Pinpoint the cell where the given text exists, returning its [X, Y] midpoint coordinate. 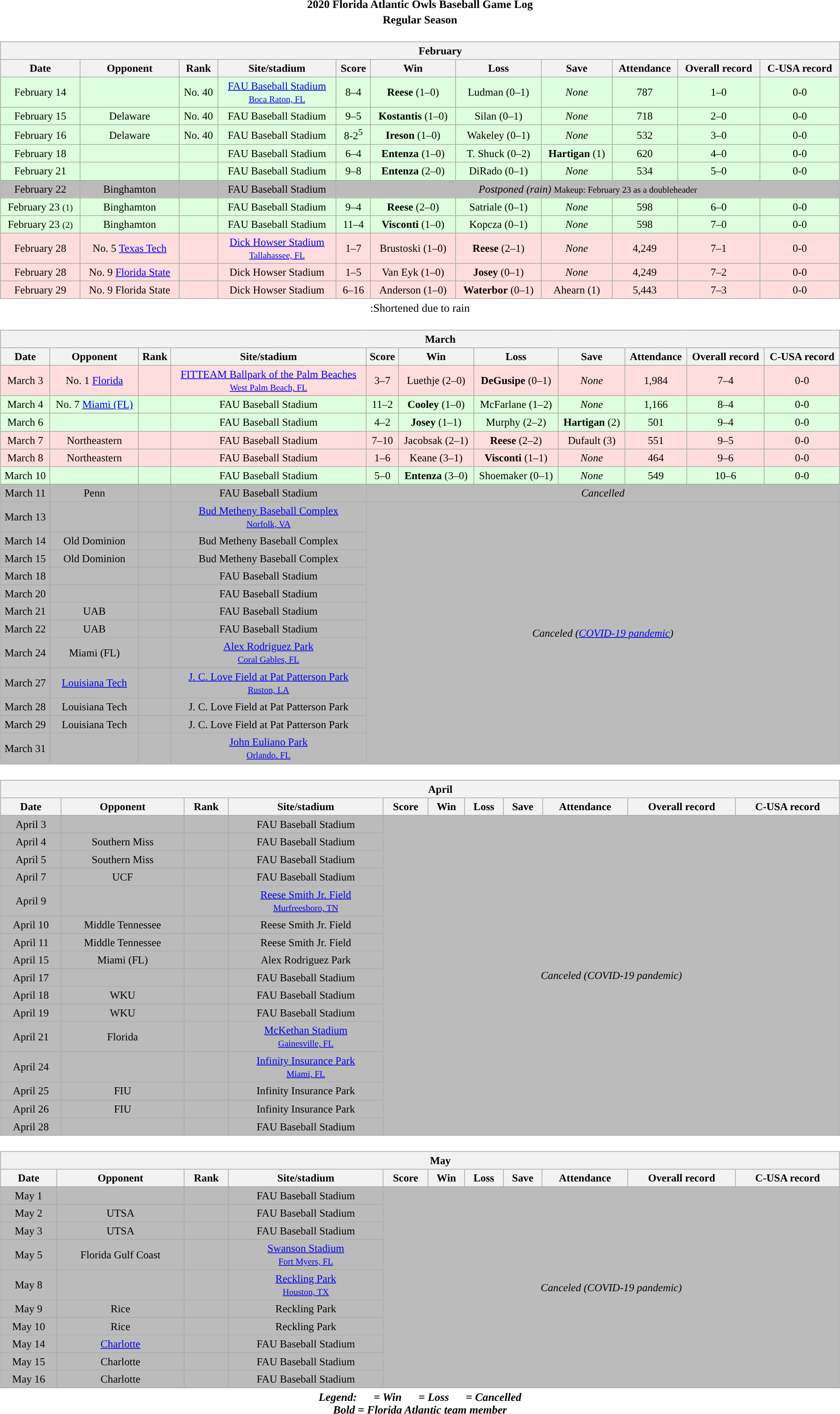
Reese (2–1) [499, 248]
Cooley (1–0) [436, 405]
February 23 (1) [40, 207]
March 20 [25, 594]
No. 7 Miami (FL) [95, 405]
Postponed (rain) Makeup: February 23 as a doubleheader [588, 189]
April 24 [31, 1067]
February 18 [40, 154]
7–2 [719, 272]
Florida Gulf Coast [120, 1255]
1–0 [719, 92]
March 29 [25, 725]
April [420, 789]
April 25 [31, 1091]
3–7 [382, 381]
T. Shuck (0–2) [499, 154]
Kopcza (0–1) [499, 224]
May 3 [29, 1231]
UCF [123, 877]
Keane (3–1) [436, 458]
April 19 [31, 1013]
549 [656, 475]
February 15 [40, 116]
1,984 [656, 381]
Visconti (1–0) [413, 224]
10–6 [726, 475]
May 16 [29, 1379]
7–4 [726, 381]
Alex Rodriguez ParkCoral Gables, FL [269, 653]
May 15 [29, 1362]
Anderson (1–0) [413, 290]
Silan (0–1) [499, 116]
4–0 [719, 154]
718 [645, 116]
March 31 [25, 748]
501 [656, 422]
April 11 [31, 942]
March 6 [25, 422]
6–4 [353, 154]
620 [645, 154]
Infinity Insurance ParkMiami, FL [306, 1067]
May 9 [29, 1309]
7–0 [719, 224]
9–6 [726, 458]
Josey (0–1) [499, 272]
Ludman (0–1) [499, 92]
February 21 [40, 171]
Entenza (2–0) [413, 171]
Satriale (0–1) [499, 207]
Hartigan (1) [577, 154]
8-25 [353, 135]
Dick Howser StadiumTallahassee, FL [277, 248]
Wakeley (0–1) [499, 135]
May 10 [29, 1326]
March 24 [25, 653]
March 15 [25, 558]
Visconti (1–1) [516, 458]
February 23 (2) [40, 224]
March 10 [25, 475]
Kostantis (1–0) [413, 116]
Jacobsak (2–1) [436, 440]
7–10 [382, 440]
Shoemaker (0–1) [516, 475]
April 3 [31, 824]
April 17 [31, 978]
4–2 [382, 422]
11–4 [353, 224]
No. 1 Florida [95, 381]
1–5 [353, 272]
May 2 [29, 1213]
Van Eyk (1–0) [413, 272]
534 [645, 171]
April 5 [31, 859]
Reckling ParkHouston, TX [306, 1285]
March 7 [25, 440]
February 16 [40, 135]
1,166 [656, 405]
May 1 [29, 1196]
March 27 [25, 684]
Murphy (2–2) [516, 422]
Waterbor (0–1) [499, 290]
McFarlane (1–2) [516, 405]
April 15 [31, 960]
February 14 [40, 92]
532 [645, 135]
J. C. Love Field at Pat Patterson ParkRuston, LA [269, 684]
551 [656, 440]
Brustoski (1–0) [413, 248]
March 3 [25, 381]
1–6 [382, 458]
Alex Rodriguez Park [306, 960]
March 8 [25, 458]
Cancelled [603, 493]
3–0 [719, 135]
787 [645, 92]
7–1 [719, 248]
April 21 [31, 1037]
February [420, 51]
February 29 [40, 290]
February 22 [40, 189]
March 21 [25, 611]
April 4 [31, 842]
FAU Baseball StadiumBoca Raton, FL [277, 92]
Hartigan (2) [592, 422]
Entenza (1–0) [413, 154]
9–8 [353, 171]
McKethan StadiumGainesville, FL [306, 1037]
March 13 [25, 517]
Reese (1–0) [413, 92]
Ireson (1–0) [413, 135]
March 22 [25, 629]
6–0 [719, 207]
May 5 [29, 1255]
No. 5 Texas Tech [129, 248]
Reese (2–0) [413, 207]
6–16 [353, 290]
May 8 [29, 1285]
March 14 [25, 541]
May 14 [29, 1344]
April 28 [31, 1127]
Dufault (3) [592, 440]
Ahearn (1) [577, 290]
March 11 [25, 493]
Bud Metheny Baseball ComplexNorfolk, VA [269, 517]
Luethje (2–0) [436, 381]
Penn [95, 493]
March 28 [25, 707]
Florida [123, 1037]
Reese (2–2) [516, 440]
May [420, 1160]
Reese Smith Jr. FieldMurfreesboro, TN [306, 901]
Entenza (3–0) [436, 475]
April 10 [31, 925]
April 18 [31, 995]
7–3 [719, 290]
2–0 [719, 116]
1–7 [353, 248]
April 9 [31, 901]
March 18 [25, 576]
Swanson StadiumFort Myers, FL [306, 1255]
Josey (1–1) [436, 422]
11–2 [382, 405]
FITTEAM Ballpark of the Palm BeachesWest Palm Beach, FL [269, 381]
April 26 [31, 1109]
John Euliano ParkOrlando, FL [269, 748]
March 4 [25, 405]
DiRado (0–1) [499, 171]
464 [656, 458]
March [420, 339]
April 7 [31, 877]
5,443 [645, 290]
DeGusipe (0–1) [516, 381]
